Search for the cell housing the specified text and yield its (x, y) center coordinate. 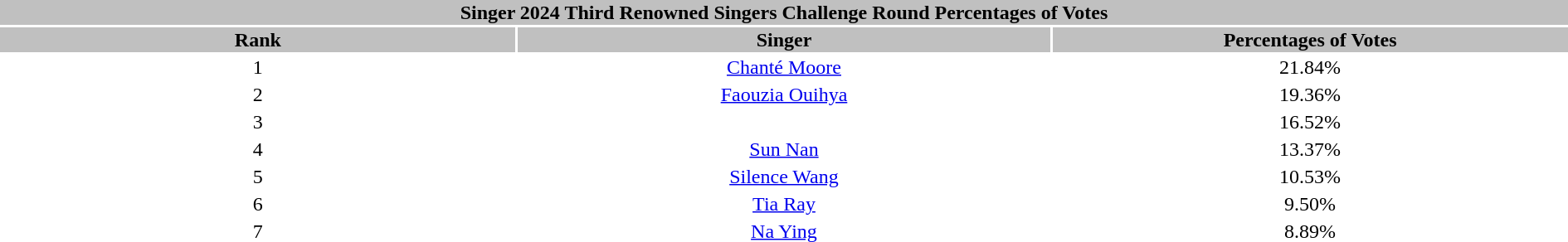
13.37% (1310, 149)
10.53% (1310, 177)
3 (258, 122)
Singer (785, 40)
Singer 2024 Third Renowned Singers Challenge Round Percentages of Votes (784, 12)
2 (258, 94)
19.36% (1310, 94)
9.50% (1310, 204)
21.84% (1310, 67)
Silence Wang (785, 177)
Rank (258, 40)
Percentages of Votes (1310, 40)
4 (258, 149)
1 (258, 67)
16.52% (1310, 122)
5 (258, 177)
Faouzia Ouihya (785, 94)
6 (258, 204)
Chanté Moore (785, 67)
Tia Ray (785, 204)
Sun Nan (785, 149)
